Locate the cell with the specified text and output its (x, y) center coordinate. 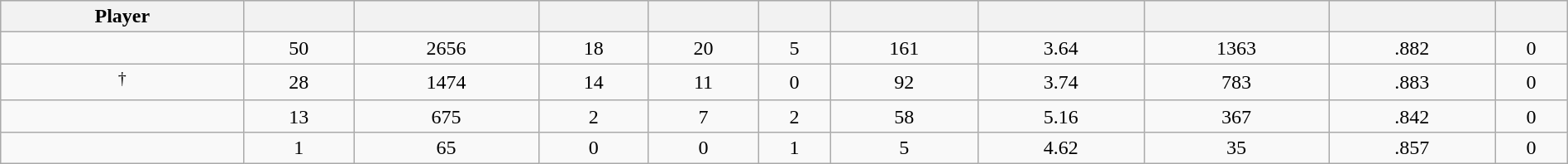
4.62 (1060, 147)
20 (703, 48)
.883 (1413, 83)
7 (703, 116)
1474 (447, 83)
92 (904, 83)
13 (299, 116)
.857 (1413, 147)
161 (904, 48)
28 (299, 83)
18 (594, 48)
65 (447, 147)
3.64 (1060, 48)
14 (594, 83)
35 (1236, 147)
2656 (447, 48)
† (122, 83)
11 (703, 83)
50 (299, 48)
.842 (1413, 116)
675 (447, 116)
58 (904, 116)
783 (1236, 83)
Player (122, 17)
3.74 (1060, 83)
1363 (1236, 48)
5.16 (1060, 116)
367 (1236, 116)
.882 (1413, 48)
